Extract the (x, y) coordinate from the center of the cell holding the provided text.  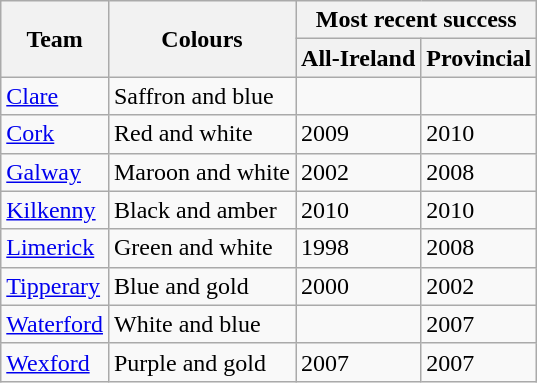
Blue and gold (202, 286)
Wexford (55, 362)
All-Ireland (358, 58)
Provincial (479, 58)
Tipperary (55, 286)
Red and white (202, 134)
Waterford (55, 324)
Kilkenny (55, 210)
Most recent success (416, 20)
Colours (202, 39)
Team (55, 39)
Limerick (55, 248)
1998 (358, 248)
Galway (55, 172)
Cork (55, 134)
Purple and gold (202, 362)
Black and amber (202, 210)
Clare (55, 96)
Maroon and white (202, 172)
2009 (358, 134)
Green and white (202, 248)
Saffron and blue (202, 96)
White and blue (202, 324)
2000 (358, 286)
